Output the (x, y) coordinate of the center of the cell containing the given text.  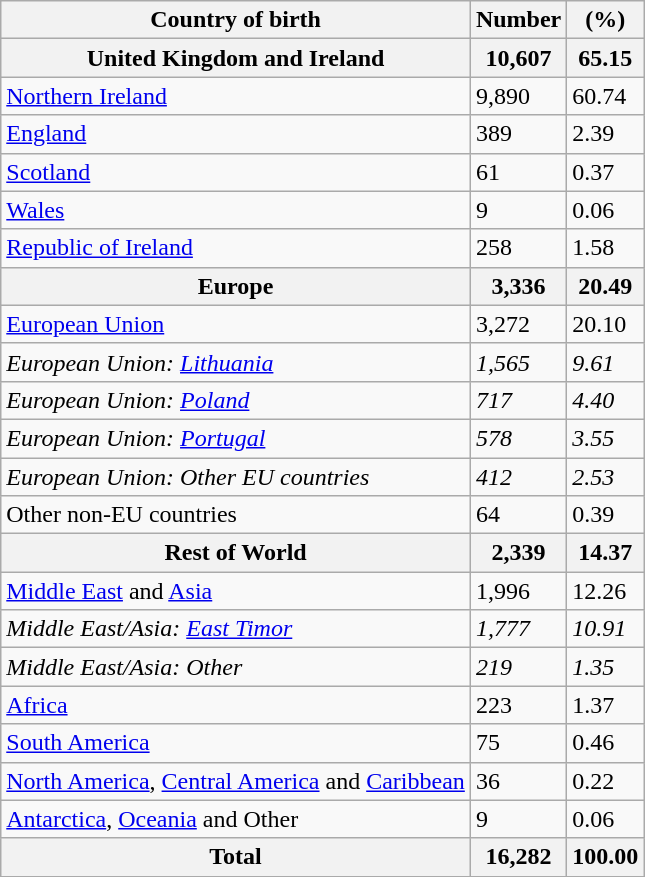
European Union: Other EU countries (236, 477)
717 (518, 400)
20.10 (606, 324)
36 (518, 781)
2,339 (518, 553)
England (236, 134)
Total (236, 857)
578 (518, 438)
Scotland (236, 172)
(%) (606, 20)
3.55 (606, 438)
Middle East/Asia: East Timor (236, 629)
Wales (236, 210)
European Union (236, 324)
Antarctica, Oceania and Other (236, 819)
2.39 (606, 134)
20.49 (606, 286)
258 (518, 248)
0.37 (606, 172)
Republic of Ireland (236, 248)
1.58 (606, 248)
16,282 (518, 857)
0.39 (606, 515)
Country of birth (236, 20)
223 (518, 705)
Africa (236, 705)
4.40 (606, 400)
Middle East/Asia: Other (236, 667)
1.37 (606, 705)
Number (518, 20)
61 (518, 172)
1.35 (606, 667)
1,777 (518, 629)
9.61 (606, 362)
1,565 (518, 362)
2.53 (606, 477)
3,336 (518, 286)
Europe (236, 286)
389 (518, 134)
Northern Ireland (236, 96)
100.00 (606, 857)
Middle East and Asia (236, 591)
0.46 (606, 743)
Rest of World (236, 553)
0.22 (606, 781)
219 (518, 667)
9,890 (518, 96)
European Union: Lithuania (236, 362)
75 (518, 743)
3,272 (518, 324)
1,996 (518, 591)
64 (518, 515)
65.15 (606, 58)
North America, Central America and Caribbean (236, 781)
12.26 (606, 591)
412 (518, 477)
United Kingdom and Ireland (236, 58)
10,607 (518, 58)
14.37 (606, 553)
10.91 (606, 629)
60.74 (606, 96)
European Union: Portugal (236, 438)
European Union: Poland (236, 400)
Other non-EU countries (236, 515)
South America (236, 743)
